Locate the cell with the specified text and output its [X, Y] center coordinate. 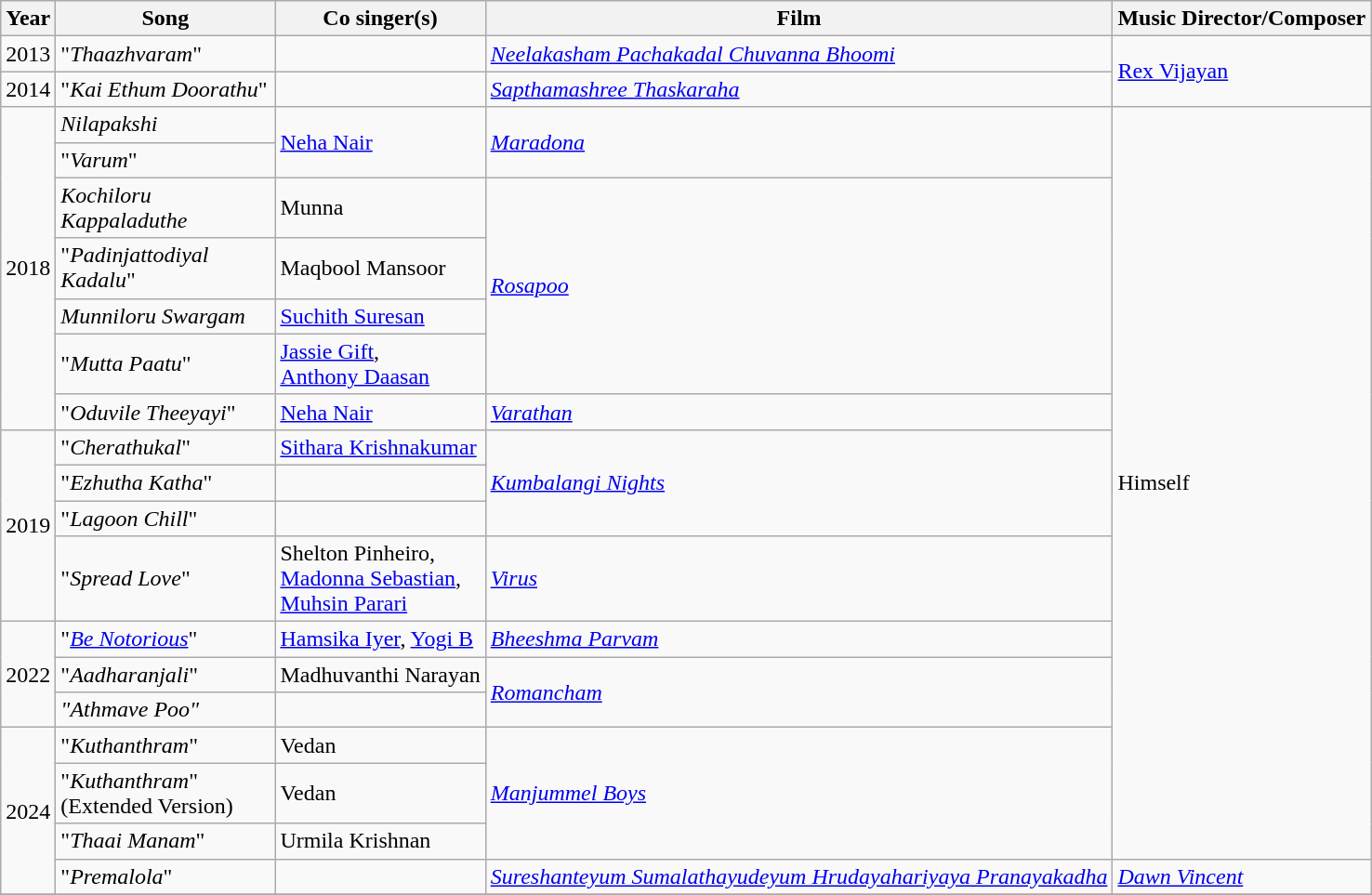
"Varum" [165, 160]
Hamsika Iyer, Yogi B [380, 639]
"Spread Love" [165, 579]
Suchith Suresan [380, 316]
Sureshanteyum Sumalathayudeyum Hrudayahariyaya Pranayakadha [799, 876]
"Lagoon Chill" [165, 518]
"Kuthanthram" [165, 745]
Virus [799, 579]
"Kai Ethum Doorathu" [165, 89]
Shelton Pinheiro,Madonna Sebastian,Muhsin Parari [380, 579]
"Thaai Manam" [165, 841]
Neelakasham Pachakadal Chuvanna Bhoomi [799, 54]
Dawn Vincent [1242, 876]
2022 [28, 675]
Maqbool Mansoor [380, 268]
Bheeshma Parvam [799, 639]
2013 [28, 54]
Munna [380, 208]
Year [28, 19]
2024 [28, 810]
"Oduvile Theeyayi" [165, 412]
"Premalola" [165, 876]
Madhuvanthi Narayan [380, 675]
Song [165, 19]
"Padinjattodiyal Kadalu" [165, 268]
Himself [1242, 483]
Maradona [799, 142]
"Cherathukal" [165, 447]
"Be Notorious" [165, 639]
Munniloru Swargam [165, 316]
Romancham [799, 692]
Rex Vijayan [1242, 72]
"Ezhutha Katha" [165, 482]
"Aadharanjali" [165, 675]
Co singer(s) [380, 19]
Manjummel Boys [799, 794]
Jassie Gift,Anthony Daasan [380, 364]
Film [799, 19]
Urmila Krishnan [380, 841]
Rosapoo [799, 286]
"Kuthanthram" (Extended Version) [165, 794]
"Mutta Paatu" [165, 364]
Varathan [799, 412]
"Thaazhvaram" [165, 54]
"Athmave Poo" [165, 710]
Sapthamashree Thaskaraha [799, 89]
Nilapakshi [165, 125]
Kumbalangi Nights [799, 482]
2019 [28, 525]
Kochiloru Kappaladuthe [165, 208]
Music Director/Composer [1242, 19]
Sithara Krishnakumar [380, 447]
2014 [28, 89]
2018 [28, 268]
